Scan for the cell matching the given text and deliver its (x, y) coordinate at center. 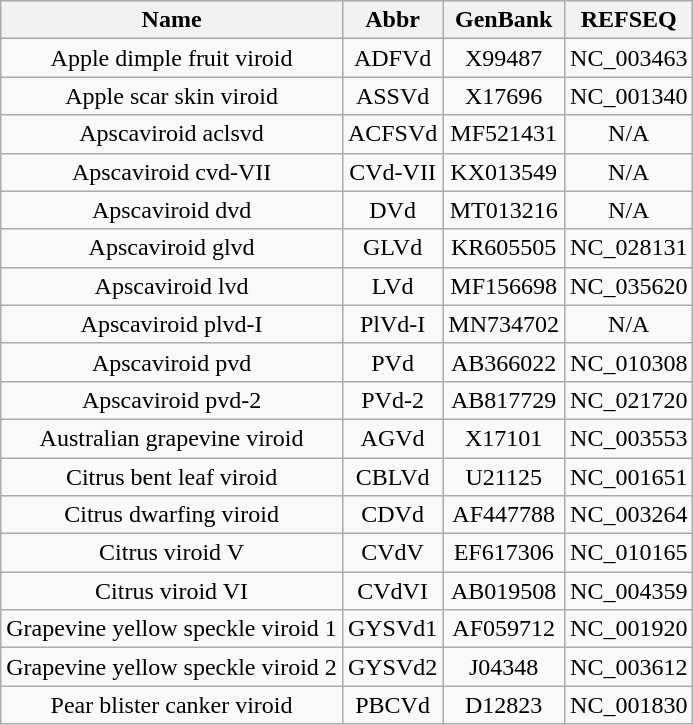
Apscaviroid cvd-VII (172, 172)
PVd-2 (392, 400)
KR605505 (504, 248)
Australian grapevine viroid (172, 438)
X99487 (504, 58)
Grapevine yellow speckle viroid 1 (172, 629)
MF521431 (504, 134)
AF447788 (504, 515)
PVd (392, 362)
NC_003612 (629, 667)
ADFVd (392, 58)
NC_001920 (629, 629)
GYSVd1 (392, 629)
AF059712 (504, 629)
NC_010308 (629, 362)
MF156698 (504, 286)
MT013216 (504, 210)
CVdV (392, 553)
DVd (392, 210)
Abbr (392, 20)
Apscaviroid pvd-2 (172, 400)
ACFSVd (392, 134)
REFSEQ (629, 20)
NC_003264 (629, 515)
Apscaviroid glvd (172, 248)
LVd (392, 286)
CVdVI (392, 591)
NC_001340 (629, 96)
CBLVd (392, 477)
NC_003463 (629, 58)
KX013549 (504, 172)
Apscaviroid dvd (172, 210)
Grapevine yellow speckle viroid 2 (172, 667)
AB817729 (504, 400)
Apple dimple fruit viroid (172, 58)
Citrus dwarfing viroid (172, 515)
AB366022 (504, 362)
PBCVd (392, 705)
NC_001830 (629, 705)
U21125 (504, 477)
Name (172, 20)
Citrus viroid V (172, 553)
NC_021720 (629, 400)
D12823 (504, 705)
NC_010165 (629, 553)
Apscaviroid pvd (172, 362)
X17101 (504, 438)
NC_003553 (629, 438)
GYSVd2 (392, 667)
CDVd (392, 515)
Apscaviroid lvd (172, 286)
J04348 (504, 667)
NC_001651 (629, 477)
CVd-VII (392, 172)
Apscaviroid aclsvd (172, 134)
AGVd (392, 438)
MN734702 (504, 324)
Citrus viroid VI (172, 591)
PlVd-I (392, 324)
Apscaviroid plvd-I (172, 324)
NC_004359 (629, 591)
NC_028131 (629, 248)
ASSVd (392, 96)
Pear blister canker viroid (172, 705)
AB019508 (504, 591)
Apple scar skin viroid (172, 96)
X17696 (504, 96)
EF617306 (504, 553)
Citrus bent leaf viroid (172, 477)
NC_035620 (629, 286)
GLVd (392, 248)
GenBank (504, 20)
